For the text-containing cell, return its midpoint in (x, y) coordinate format. 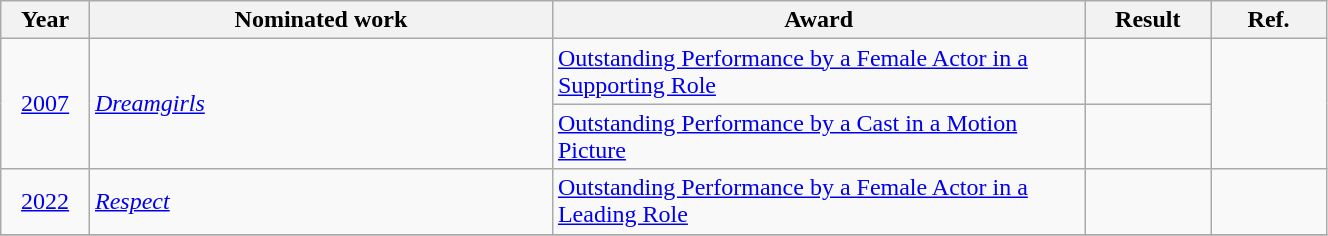
2007 (46, 104)
2022 (46, 202)
Respect (320, 202)
Ref. (1269, 20)
Nominated work (320, 20)
Outstanding Performance by a Female Actor in a Supporting Role (818, 72)
Award (818, 20)
Year (46, 20)
Result (1148, 20)
Outstanding Performance by a Female Actor in a Leading Role (818, 202)
Dreamgirls (320, 104)
Outstanding Performance by a Cast in a Motion Picture (818, 136)
